Find where the given text appears and provide that cell's center as [X, Y] coordinate. 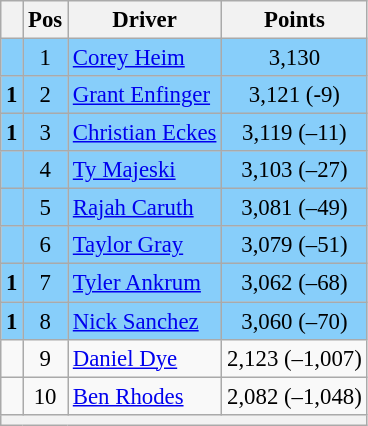
Taylor Gray [145, 245]
6 [46, 245]
Christian Eckes [145, 133]
9 [46, 358]
Nick Sanchez [145, 321]
4 [46, 170]
Points [294, 20]
3,130 [294, 58]
Driver [145, 20]
3,060 (–70) [294, 321]
3,121 (-9) [294, 95]
2,082 (–1,048) [294, 396]
Ben Rhodes [145, 396]
Rajah Caruth [145, 208]
10 [46, 396]
3,119 (–11) [294, 133]
5 [46, 208]
3 [46, 133]
8 [46, 321]
2 [46, 95]
3,081 (–49) [294, 208]
3,103 (–27) [294, 170]
Grant Enfinger [145, 95]
2,123 (–1,007) [294, 358]
Daniel Dye [145, 358]
3,079 (–51) [294, 245]
Tyler Ankrum [145, 283]
3,062 (–68) [294, 283]
Corey Heim [145, 58]
Ty Majeski [145, 170]
Pos [46, 20]
7 [46, 283]
